Determine the (x, y) coordinate at the center of the cell enclosing the given text.  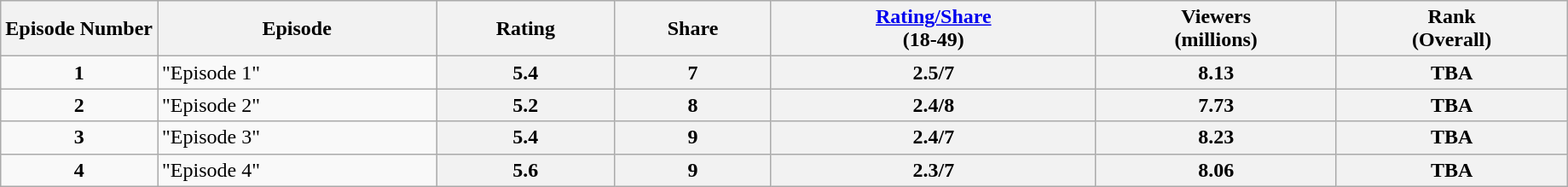
3 (79, 137)
"Episode 4" (297, 170)
Share (693, 29)
Rating/Share(18-49) (933, 29)
8.13 (1216, 73)
5.2 (525, 105)
8.06 (1216, 170)
"Episode 2" (297, 105)
Rank(Overall) (1451, 29)
2 (79, 105)
4 (79, 170)
Episode Number (79, 29)
"Episode 3" (297, 137)
7.73 (1216, 105)
Viewers(millions) (1216, 29)
2.4/8 (933, 105)
Episode (297, 29)
1 (79, 73)
Rating (525, 29)
"Episode 1" (297, 73)
2.4/7 (933, 137)
8 (693, 105)
2.3/7 (933, 170)
8.23 (1216, 137)
2.5/7 (933, 73)
5.6 (525, 170)
7 (693, 73)
